Locate the cell with the specified text and output its [X, Y] center coordinate. 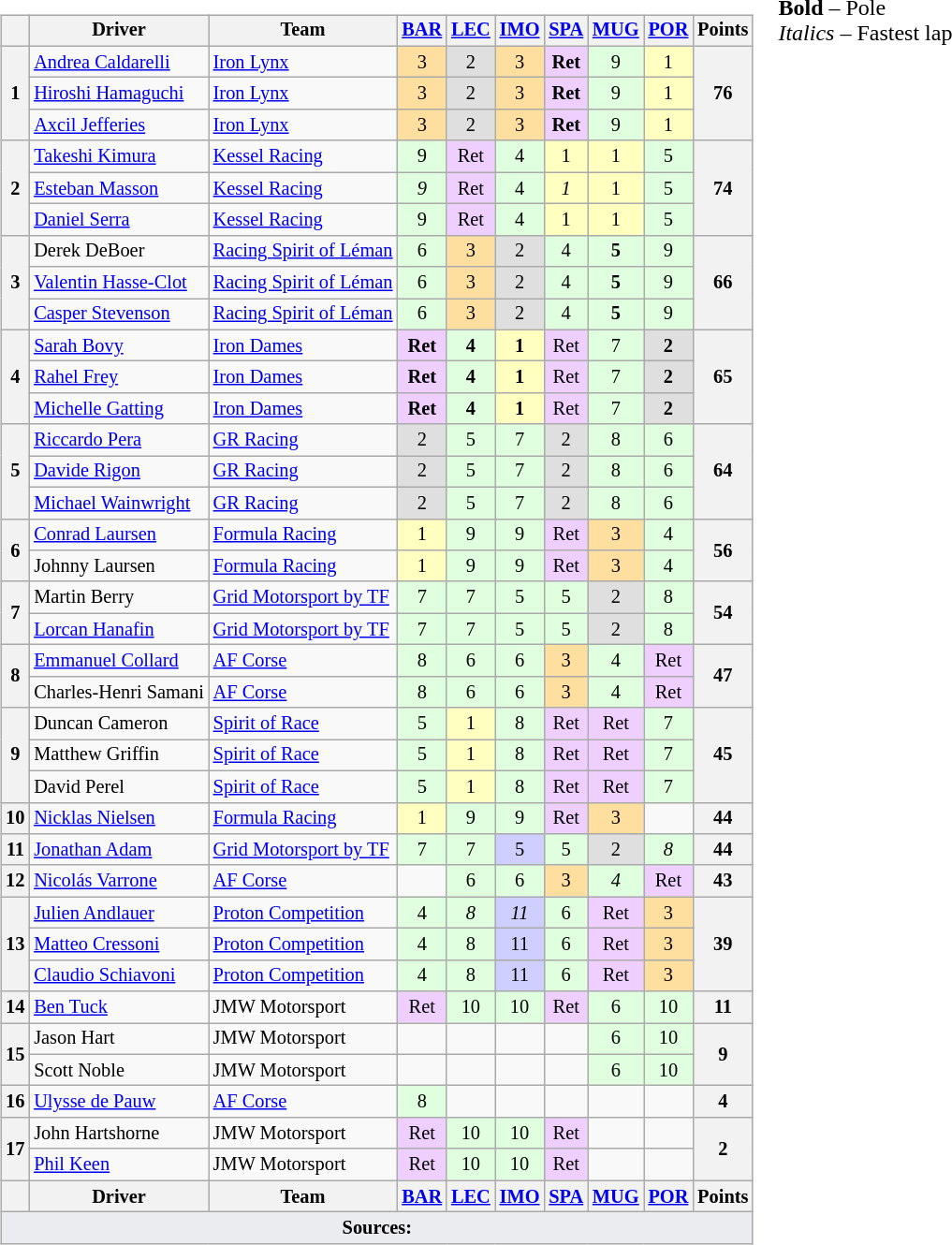
Charles-Henri Samani [118, 692]
Nicolás Varrone [118, 881]
Emmanuel Collard [118, 661]
Andrea Caldarelli [118, 62]
Valentin Hasse-Clot [118, 283]
39 [723, 944]
65 [723, 376]
64 [723, 472]
Ulysse de Pauw [118, 1102]
45 [723, 754]
Scott Noble [118, 1070]
Sarah Bovy [118, 345]
Michelle Gatting [118, 409]
Axcil Jefferies [118, 125]
Matthew Griffin [118, 755]
David Perel [118, 786]
Sources: [376, 1228]
14 [15, 1007]
Davide Rigon [118, 472]
47 [723, 676]
John Hartshorne [118, 1134]
43 [723, 881]
Ben Tuck [118, 1007]
Martin Berry [118, 597]
Claudio Schiavoni [118, 975]
Conrad Laursen [118, 535]
Phil Keen [118, 1164]
Nicklas Nielsen [118, 818]
Esteban Masson [118, 188]
Michael Wainwright [118, 503]
Matteo Cressoni [118, 945]
Riccardo Pera [118, 440]
Johnny Laursen [118, 566]
Hiroshi Hamaguchi [118, 94]
76 [723, 94]
Jonathan Adam [118, 850]
16 [15, 1102]
Rahel Frey [118, 377]
Casper Stevenson [118, 315]
13 [15, 944]
74 [723, 187]
Daniel Serra [118, 220]
56 [723, 550]
Julien Andlauer [118, 913]
17 [15, 1150]
Derek DeBoer [118, 251]
Duncan Cameron [118, 724]
12 [15, 881]
Lorcan Hanafin [118, 629]
66 [723, 283]
54 [723, 612]
Takeshi Kimura [118, 156]
Jason Hart [118, 1039]
15 [15, 1054]
